Extract the [x, y] coordinate from the center of the cell holding the provided text.  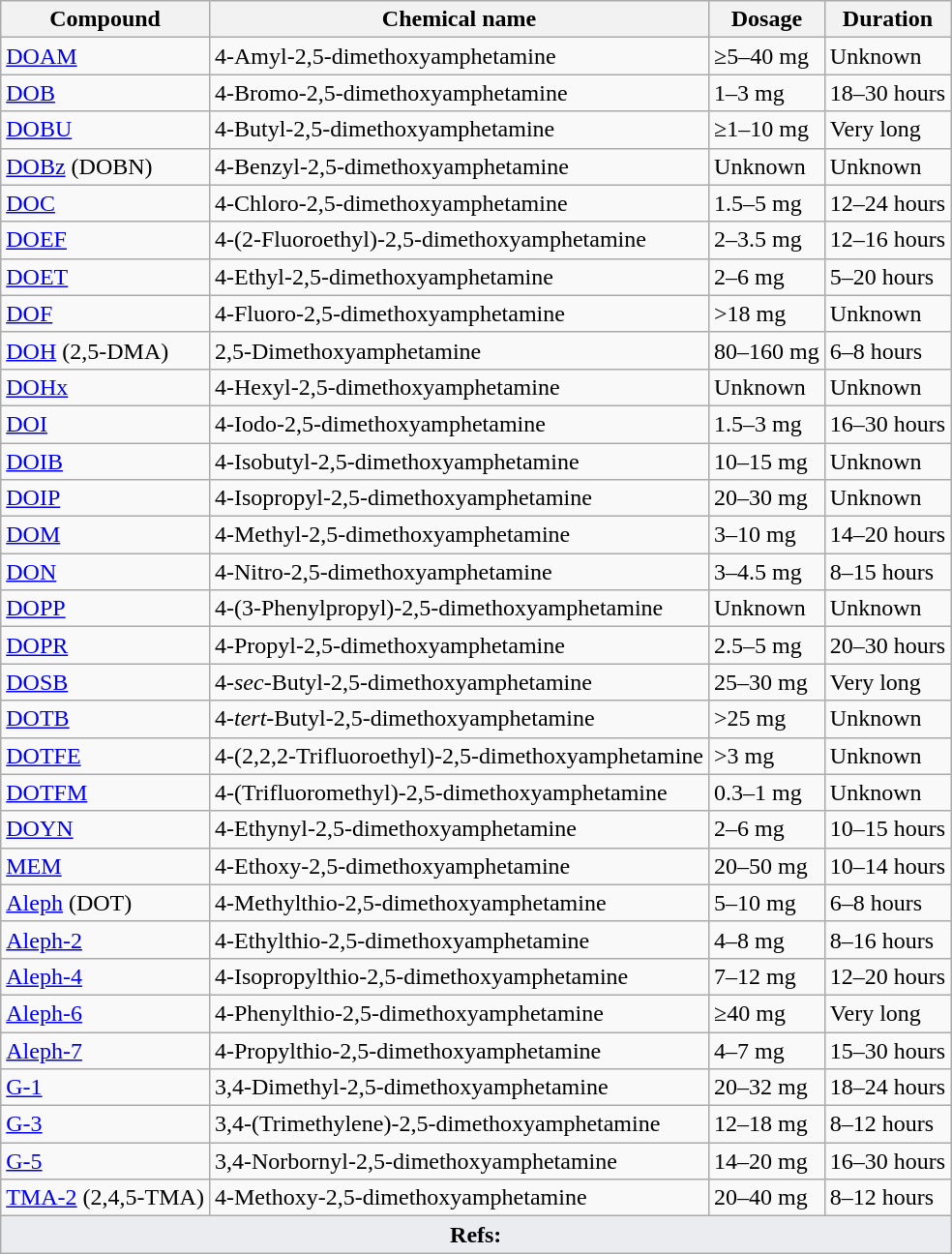
DON [105, 572]
25–30 mg [767, 682]
DOI [105, 424]
DOBU [105, 130]
4-Ethylthio-2,5-dimethoxyamphetamine [459, 940]
4-Isobutyl-2,5-dimethoxyamphetamine [459, 462]
DOTFE [105, 756]
4–8 mg [767, 940]
DOPR [105, 645]
4-Amyl-2,5-dimethoxyamphetamine [459, 56]
2.5–5 mg [767, 645]
80–160 mg [767, 350]
Aleph-2 [105, 940]
1.5–5 mg [767, 203]
DOB [105, 93]
4-Methoxy-2,5-dimethoxyamphetamine [459, 1198]
3–4.5 mg [767, 572]
DOC [105, 203]
Refs: [476, 1235]
3,4-Dimethyl-2,5-dimethoxyamphetamine [459, 1088]
G-3 [105, 1124]
18–24 hours [887, 1088]
12–16 hours [887, 240]
4–7 mg [767, 1050]
12–24 hours [887, 203]
12–20 hours [887, 976]
4-Butyl-2,5-dimethoxyamphetamine [459, 130]
20–30 hours [887, 645]
20–32 mg [767, 1088]
3–10 mg [767, 535]
20–30 mg [767, 498]
10–15 hours [887, 829]
4-sec-Butyl-2,5-dimethoxyamphetamine [459, 682]
G-1 [105, 1088]
Duration [887, 19]
Dosage [767, 19]
5–10 mg [767, 903]
5–20 hours [887, 277]
≥40 mg [767, 1013]
4-Hexyl-2,5-dimethoxyamphetamine [459, 387]
7–12 mg [767, 976]
18–30 hours [887, 93]
4-Methylthio-2,5-dimethoxyamphetamine [459, 903]
DOIP [105, 498]
8–16 hours [887, 940]
DOYN [105, 829]
4-Ethoxy-2,5-dimethoxyamphetamine [459, 866]
1.5–3 mg [767, 424]
Chemical name [459, 19]
DOF [105, 313]
8–15 hours [887, 572]
DOEF [105, 240]
4-Isopropyl-2,5-dimethoxyamphetamine [459, 498]
DOH (2,5-DMA) [105, 350]
4-(2,2,2-Trifluoroethyl)-2,5-dimethoxyamphetamine [459, 756]
4-tert-Butyl-2,5-dimethoxyamphetamine [459, 719]
4-Ethyl-2,5-dimethoxyamphetamine [459, 277]
≥5–40 mg [767, 56]
4-Fluoro-2,5-dimethoxyamphetamine [459, 313]
10–14 hours [887, 866]
3,4-Norbornyl-2,5-dimethoxyamphetamine [459, 1161]
1–3 mg [767, 93]
4-Methyl-2,5-dimethoxyamphetamine [459, 535]
>18 mg [767, 313]
≥1–10 mg [767, 130]
DOPP [105, 609]
DOIB [105, 462]
DOBz (DOBN) [105, 166]
4-Nitro-2,5-dimethoxyamphetamine [459, 572]
4-Bromo-2,5-dimethoxyamphetamine [459, 93]
>3 mg [767, 756]
10–15 mg [767, 462]
4-(3-Phenylpropyl)-2,5-dimethoxyamphetamine [459, 609]
4-Chloro-2,5-dimethoxyamphetamine [459, 203]
4-(2-Fluoroethyl)-2,5-dimethoxyamphetamine [459, 240]
4-Phenylthio-2,5-dimethoxyamphetamine [459, 1013]
DOSB [105, 682]
20–40 mg [767, 1198]
DOTFM [105, 792]
14–20 hours [887, 535]
DOM [105, 535]
4-Benzyl-2,5-dimethoxyamphetamine [459, 166]
0.3–1 mg [767, 792]
2–3.5 mg [767, 240]
DOTB [105, 719]
Aleph-7 [105, 1050]
14–20 mg [767, 1161]
Aleph-4 [105, 976]
4-Iodo-2,5-dimethoxyamphetamine [459, 424]
TMA-2 (2,4,5-TMA) [105, 1198]
MEM [105, 866]
4-Ethynyl-2,5-dimethoxyamphetamine [459, 829]
15–30 hours [887, 1050]
20–50 mg [767, 866]
4-Propyl-2,5-dimethoxyamphetamine [459, 645]
3,4-(Trimethylene)-2,5-dimethoxyamphetamine [459, 1124]
DOHx [105, 387]
12–18 mg [767, 1124]
DOAM [105, 56]
G-5 [105, 1161]
4-Isopropylthio-2,5-dimethoxyamphetamine [459, 976]
4-Propylthio-2,5-dimethoxyamphetamine [459, 1050]
Aleph-6 [105, 1013]
Aleph (DOT) [105, 903]
>25 mg [767, 719]
DOET [105, 277]
4-(Trifluoromethyl)-2,5-dimethoxyamphetamine [459, 792]
2,5-Dimethoxyamphetamine [459, 350]
Compound [105, 19]
